Provide the (X, Y) coordinate of the cell's center where the given text is located.  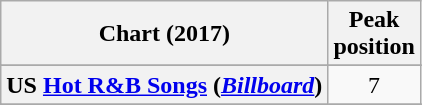
Chart (2017) (164, 34)
US Hot R&B Songs (Billboard) (164, 85)
Peakposition (374, 34)
7 (374, 85)
